Return the [X, Y] coordinate for the center point of the cell that contains the specified text.  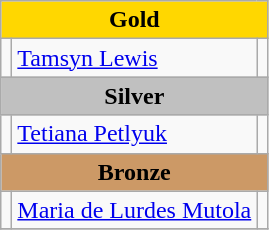
Bronze [134, 172]
Tamsyn Lewis [134, 58]
Silver [134, 96]
Tetiana Petlyuk [134, 134]
Gold [134, 20]
Maria de Lurdes Mutola [134, 210]
